From the cell containing the given text, extract its center point as (x, y) coordinate. 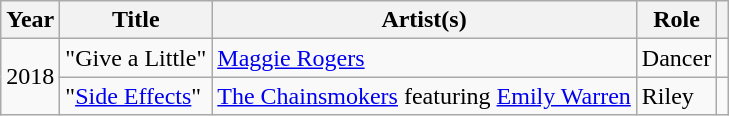
Dancer (676, 58)
"Give a Little" (136, 58)
The Chainsmokers featuring Emily Warren (424, 96)
Artist(s) (424, 20)
"Side Effects" (136, 96)
Maggie Rogers (424, 58)
Year (30, 20)
Role (676, 20)
Title (136, 20)
2018 (30, 77)
Riley (676, 96)
